For the text-containing cell, return its midpoint in [X, Y] coordinate format. 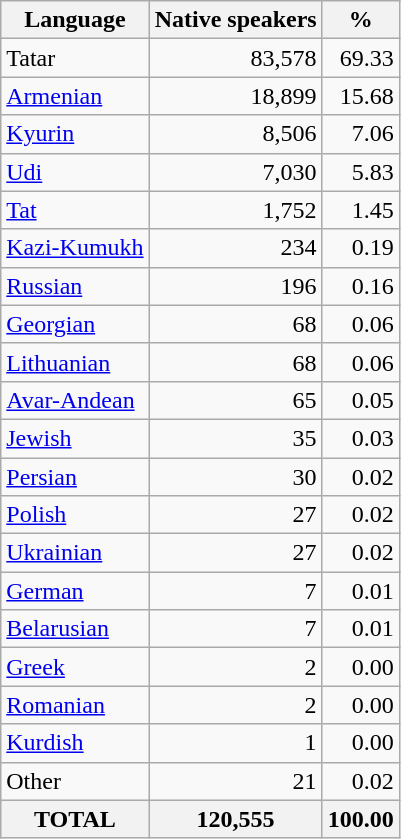
Tat [75, 210]
15.68 [360, 96]
83,578 [236, 58]
Language [75, 20]
196 [236, 286]
Romanian [75, 705]
German [75, 591]
120,555 [236, 819]
Armenian [75, 96]
30 [236, 477]
0.05 [360, 400]
21 [236, 781]
Polish [75, 515]
1.45 [360, 210]
7,030 [236, 172]
% [360, 20]
0.19 [360, 248]
Avar-Andean [75, 400]
Greek [75, 667]
Native speakers [236, 20]
65 [236, 400]
35 [236, 438]
1,752 [236, 210]
Tatar [75, 58]
0.03 [360, 438]
Kyurin [75, 134]
Lithuanian [75, 362]
7.06 [360, 134]
Other [75, 781]
Persian [75, 477]
Jewish [75, 438]
8,506 [236, 134]
Georgian [75, 324]
Belarusian [75, 629]
TOTAL [75, 819]
Ukrainian [75, 553]
Russian [75, 286]
1 [236, 743]
100.00 [360, 819]
Kurdish [75, 743]
18,899 [236, 96]
69.33 [360, 58]
Kazi-Kumukh [75, 248]
Udi [75, 172]
5.83 [360, 172]
234 [236, 248]
0.16 [360, 286]
